Return the (x, y) coordinate for the center point of the cell that contains the specified text.  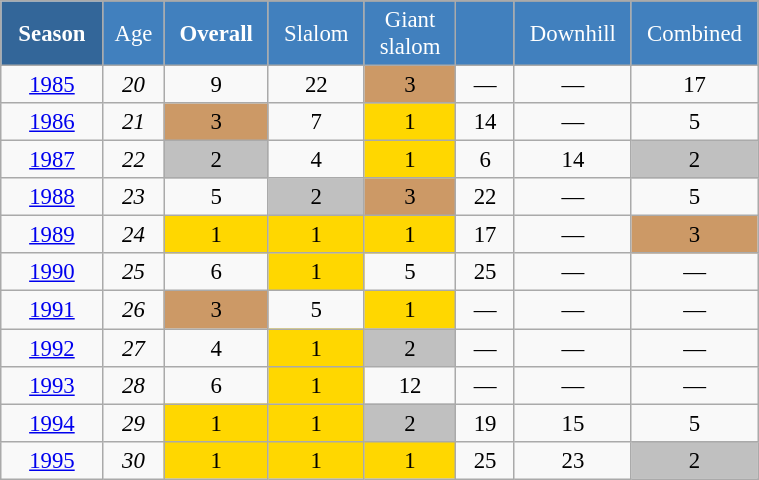
1991 (52, 310)
Combined (694, 34)
26 (134, 310)
Downhill (572, 34)
20 (134, 85)
24 (134, 235)
1993 (52, 385)
1987 (52, 160)
15 (572, 423)
21 (134, 122)
1990 (52, 273)
29 (134, 423)
30 (134, 460)
Age (134, 34)
Season (52, 34)
Slalom (316, 34)
Giantslalom (410, 34)
28 (134, 385)
1985 (52, 85)
9 (216, 85)
12 (410, 385)
1995 (52, 460)
1989 (52, 235)
27 (134, 348)
Overall (216, 34)
7 (316, 122)
19 (485, 423)
1992 (52, 348)
1986 (52, 122)
1994 (52, 423)
1988 (52, 197)
